Search for the cell housing the specified text and yield its [X, Y] center coordinate. 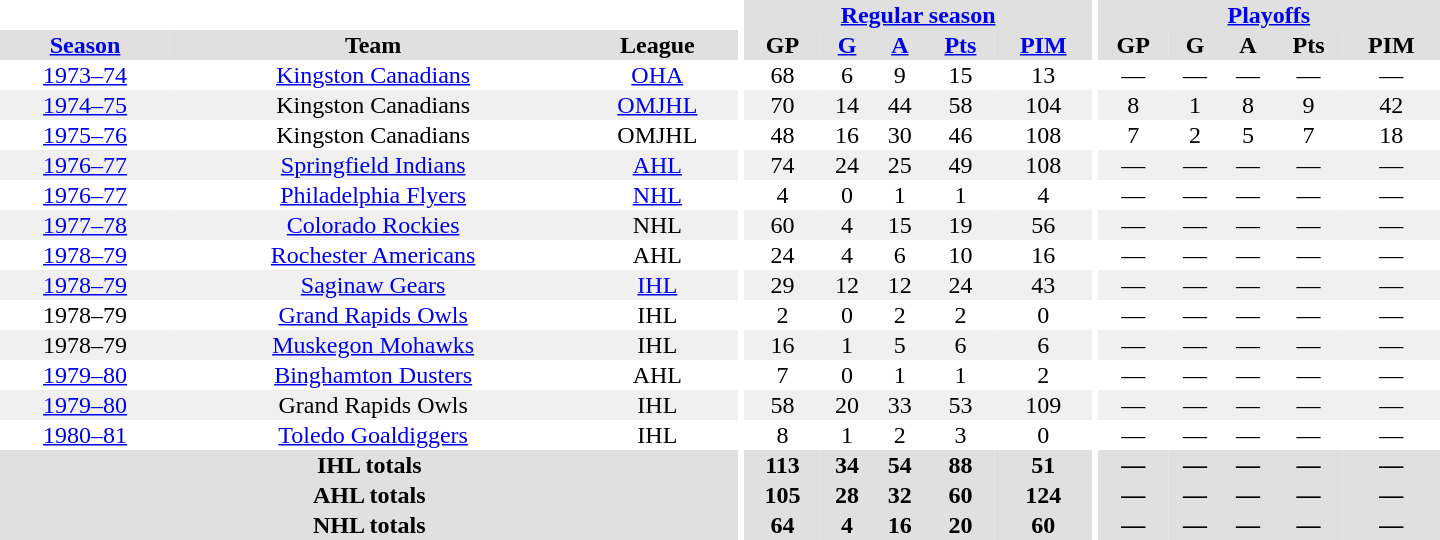
Regular season [918, 15]
113 [782, 465]
64 [782, 525]
OHA [657, 75]
Rochester Americans [373, 255]
109 [1044, 405]
Springfield Indians [373, 165]
Colorado Rockies [373, 225]
48 [782, 135]
1973–74 [85, 75]
104 [1044, 105]
30 [900, 135]
88 [960, 465]
56 [1044, 225]
AHL totals [370, 495]
25 [900, 165]
18 [1392, 135]
34 [848, 465]
51 [1044, 465]
IHL totals [370, 465]
43 [1044, 285]
Playoffs [1269, 15]
74 [782, 165]
28 [848, 495]
Toledo Goaldiggers [373, 435]
10 [960, 255]
54 [900, 465]
49 [960, 165]
46 [960, 135]
League [657, 45]
Season [85, 45]
124 [1044, 495]
3 [960, 435]
68 [782, 75]
44 [900, 105]
29 [782, 285]
33 [900, 405]
14 [848, 105]
1975–76 [85, 135]
70 [782, 105]
Binghamton Dusters [373, 375]
32 [900, 495]
Saginaw Gears [373, 285]
Muskegon Mohawks [373, 345]
1980–81 [85, 435]
19 [960, 225]
NHL totals [370, 525]
1974–75 [85, 105]
1977–78 [85, 225]
Philadelphia Flyers [373, 195]
Team [373, 45]
13 [1044, 75]
105 [782, 495]
53 [960, 405]
42 [1392, 105]
